Pinpoint the cell where the given text exists, returning its (X, Y) midpoint coordinate. 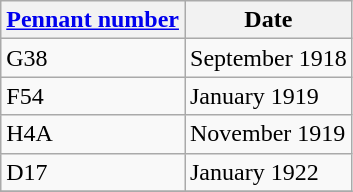
G38 (93, 58)
November 1919 (268, 134)
Date (268, 20)
January 1919 (268, 96)
F54 (93, 96)
H4A (93, 134)
January 1922 (268, 172)
Pennant number (93, 20)
D17 (93, 172)
September 1918 (268, 58)
